Return (X, Y) of the center of cell containing provided text 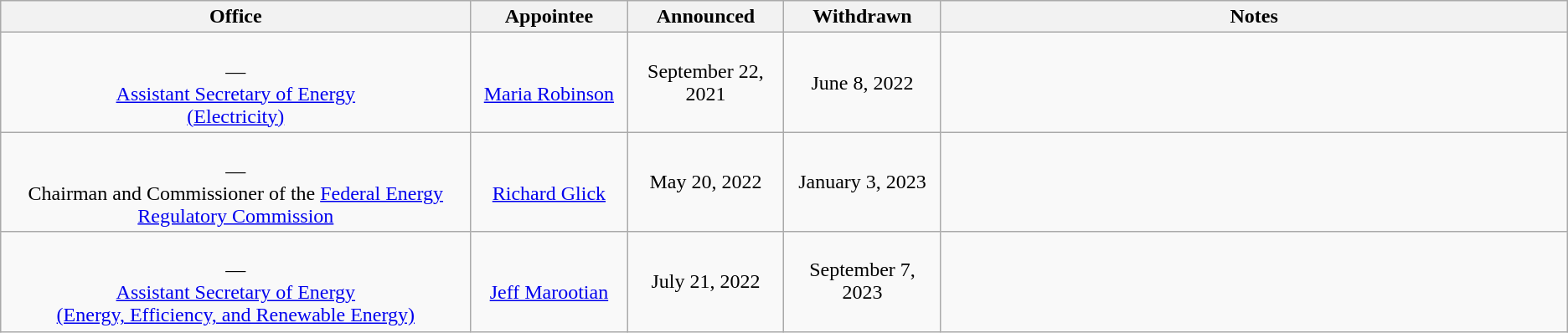
Office (236, 17)
July 21, 2022 (705, 281)
September 22, 2021 (705, 82)
June 8, 2022 (863, 82)
Notes (1254, 17)
Maria Robinson (549, 82)
September 7, 2023 (863, 281)
Withdrawn (863, 17)
—Chairman and Commissioner of the Federal Energy Regulatory Commission (236, 182)
Jeff Marootian (549, 281)
—Assistant Secretary of Energy(Energy, Efficiency, and Renewable Energy) (236, 281)
Richard Glick (549, 182)
January 3, 2023 (863, 182)
Appointee (549, 17)
—Assistant Secretary of Energy(Electricity) (236, 82)
Announced (705, 17)
May 20, 2022 (705, 182)
